Find where the given text appears and provide that cell's center as (X, Y) coordinate. 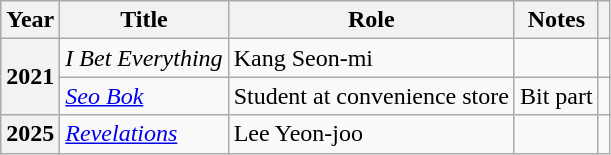
Student at convenience store (371, 96)
Title (144, 20)
Notes (556, 20)
Year (30, 20)
Seo Bok (144, 96)
Role (371, 20)
2021 (30, 77)
Bit part (556, 96)
I Bet Everything (144, 58)
2025 (30, 134)
Kang Seon-mi (371, 58)
Revelations (144, 134)
Lee Yeon-joo (371, 134)
